Determine the (X, Y) coordinate at the center of the cell enclosing the given text.  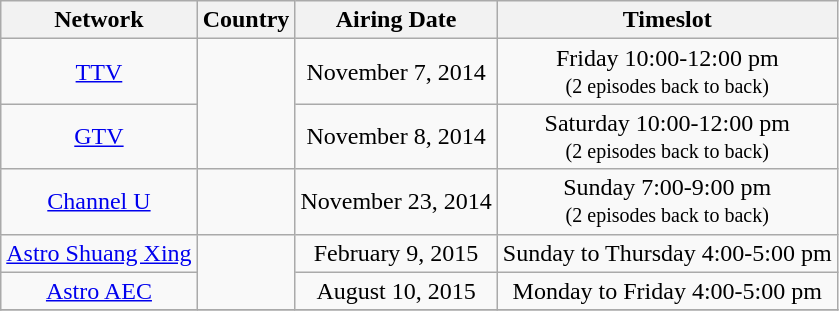
GTV (99, 136)
TTV (99, 72)
Network (99, 20)
Sunday to Thursday 4:00-5:00 pm (667, 253)
Country (246, 20)
Friday 10:00-12:00 pm(2 episodes back to back) (667, 72)
August 10, 2015 (396, 291)
February 9, 2015 (396, 253)
Timeslot (667, 20)
November 7, 2014 (396, 72)
Airing Date (396, 20)
Channel U (99, 202)
Astro AEC (99, 291)
Monday to Friday 4:00-5:00 pm (667, 291)
Astro Shuang Xing (99, 253)
Sunday 7:00-9:00 pm(2 episodes back to back) (667, 202)
November 23, 2014 (396, 202)
November 8, 2014 (396, 136)
Saturday 10:00-12:00 pm(2 episodes back to back) (667, 136)
